Detect which cell encompasses the target text, then output its [X, Y] center coordinate. 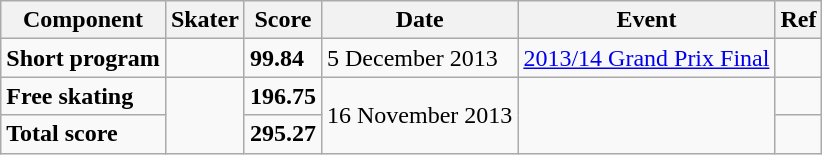
Component [84, 20]
99.84 [282, 58]
Ref [798, 20]
Event [646, 20]
Score [282, 20]
196.75 [282, 96]
Total score [84, 134]
Skater [204, 20]
295.27 [282, 134]
Date [419, 20]
Short program [84, 58]
2013/14 Grand Prix Final [646, 58]
5 December 2013 [419, 58]
16 November 2013 [419, 115]
Free skating [84, 96]
